Search for the cell housing the specified text and yield its (x, y) center coordinate. 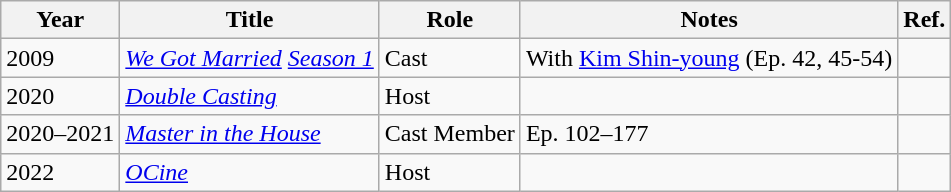
2009 (60, 58)
2020 (60, 96)
Cast Member (450, 134)
2022 (60, 172)
2020–2021 (60, 134)
We Got Married Season 1 (250, 58)
Ep. 102–177 (708, 134)
Role (450, 20)
Master in the House (250, 134)
Double Casting (250, 96)
Ref. (924, 20)
Cast (450, 58)
Year (60, 20)
With Kim Shin-young (Ep. 42, 45-54) (708, 58)
Notes (708, 20)
OCine (250, 172)
Title (250, 20)
